Capture the cell that displays the provided text and extract its [x, y] central coordinate. 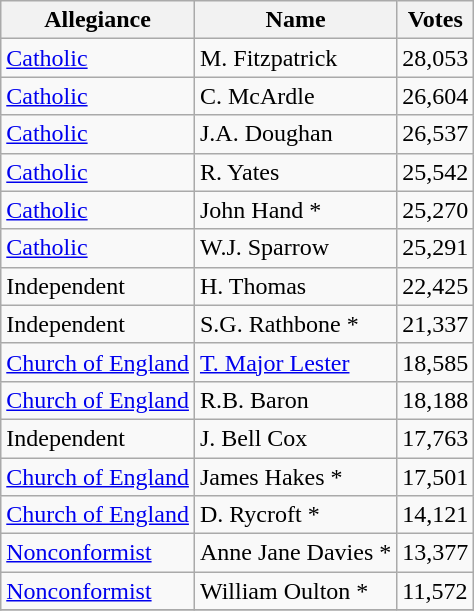
17,763 [436, 438]
Name [295, 20]
28,053 [436, 58]
18,188 [436, 400]
13,377 [436, 553]
M. Fitzpatrick [295, 58]
R. Yates [295, 172]
Anne Jane Davies * [295, 553]
William Oulton * [295, 591]
John Hand * [295, 210]
21,337 [436, 324]
26,604 [436, 96]
S.G. Rathbone * [295, 324]
22,425 [436, 286]
17,501 [436, 477]
11,572 [436, 591]
H. Thomas [295, 286]
W.J. Sparrow [295, 248]
R.B. Baron [295, 400]
D. Rycroft * [295, 515]
25,542 [436, 172]
J. Bell Cox [295, 438]
25,291 [436, 248]
C. McArdle [295, 96]
Allegiance [98, 20]
18,585 [436, 362]
J.A. Doughan [295, 134]
Votes [436, 20]
T. Major Lester [295, 362]
25,270 [436, 210]
James Hakes * [295, 477]
26,537 [436, 134]
14,121 [436, 515]
